Find where the given text appears and provide that cell's center as (x, y) coordinate. 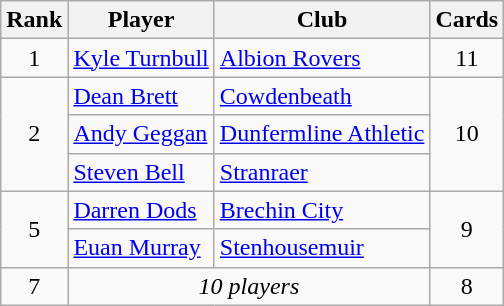
Steven Bell (141, 172)
10 (467, 134)
Albion Rovers (322, 58)
Dean Brett (141, 96)
Club (322, 20)
Stenhousemuir (322, 248)
Cards (467, 20)
Andy Geggan (141, 134)
Brechin City (322, 210)
Rank (34, 20)
8 (467, 286)
Player (141, 20)
Dunfermline Athletic (322, 134)
1 (34, 58)
Kyle Turnbull (141, 58)
7 (34, 286)
Stranraer (322, 172)
Darren Dods (141, 210)
2 (34, 134)
Cowdenbeath (322, 96)
9 (467, 229)
Euan Murray (141, 248)
5 (34, 229)
11 (467, 58)
10 players (249, 286)
